Output the (x, y) coordinate of the center of the cell containing the given text.  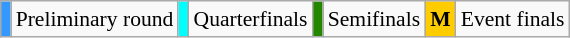
M (440, 19)
Event finals (513, 19)
Preliminary round (95, 19)
Semifinals (374, 19)
Quarterfinals (251, 19)
